Identify which cell holds the provided text, then report its [X, Y] central coordinate. 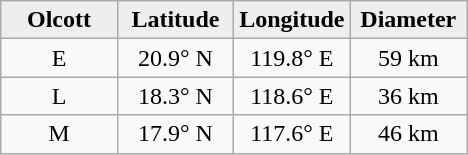
117.6° E [292, 134]
E [59, 58]
118.6° E [292, 96]
18.3° N [175, 96]
Diameter [408, 20]
59 km [408, 58]
20.9° N [175, 58]
Longitude [292, 20]
17.9° N [175, 134]
M [59, 134]
Olcott [59, 20]
Latitude [175, 20]
119.8° E [292, 58]
L [59, 96]
46 km [408, 134]
36 km [408, 96]
